Return (x, y) of the center of cell containing provided text 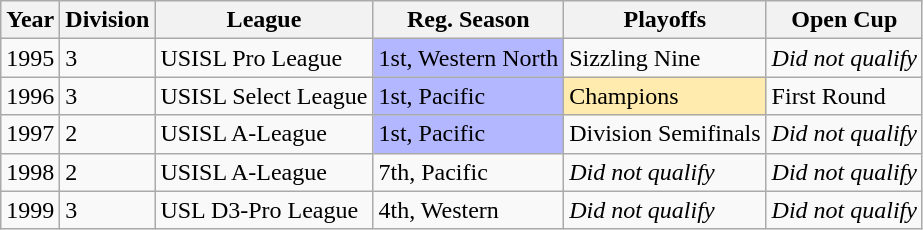
USISL Pro League (264, 58)
1997 (30, 134)
Open Cup (844, 20)
7th, Pacific (468, 172)
1995 (30, 58)
1999 (30, 210)
USISL Select League (264, 96)
1996 (30, 96)
Playoffs (665, 20)
1st, Western North (468, 58)
League (264, 20)
1998 (30, 172)
Division (108, 20)
Reg. Season (468, 20)
4th, Western (468, 210)
First Round (844, 96)
Year (30, 20)
Division Semifinals (665, 134)
Sizzling Nine (665, 58)
USL D3-Pro League (264, 210)
Champions (665, 96)
